Pinpoint the cell where the given text exists, returning its [X, Y] midpoint coordinate. 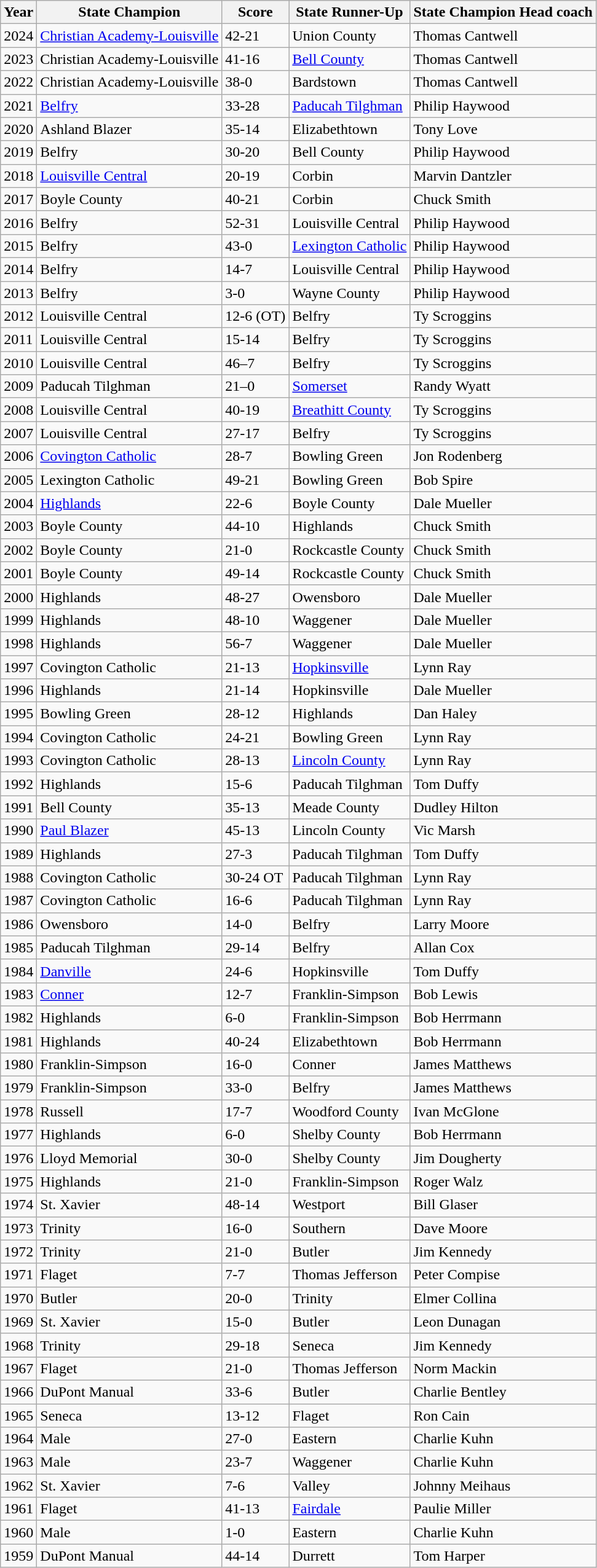
44-10 [256, 527]
State Champion Head coach [503, 12]
2014 [18, 269]
1978 [18, 1111]
48-27 [256, 597]
40-21 [256, 199]
2013 [18, 293]
2017 [18, 199]
2007 [18, 433]
1966 [18, 1392]
27-17 [256, 433]
1981 [18, 1041]
40-19 [256, 410]
1991 [18, 807]
1975 [18, 1182]
1960 [18, 1532]
1999 [18, 620]
Somerset [349, 386]
7-7 [256, 1275]
2018 [18, 176]
Southern [349, 1228]
1959 [18, 1556]
46–7 [256, 363]
Fairdale [349, 1509]
14-7 [256, 269]
2012 [18, 316]
30-0 [256, 1158]
Dan Haley [503, 714]
1976 [18, 1158]
21-13 [256, 667]
1964 [18, 1439]
28-12 [256, 714]
Wayne County [349, 293]
35-14 [256, 129]
24-6 [256, 971]
Lloyd Memorial [129, 1158]
Paul Blazer [129, 831]
15-6 [256, 784]
Bardstown [349, 82]
1980 [18, 1065]
1961 [18, 1509]
43-0 [256, 246]
20-19 [256, 176]
2010 [18, 363]
Bob Lewis [503, 994]
33-28 [256, 106]
14-0 [256, 924]
52-31 [256, 222]
33-6 [256, 1392]
1969 [18, 1322]
22-6 [256, 503]
Johnny Meihaus [503, 1486]
2000 [18, 597]
2020 [18, 129]
2011 [18, 340]
7-6 [256, 1486]
27-0 [256, 1439]
2008 [18, 410]
1977 [18, 1135]
Valley [349, 1486]
16-6 [256, 901]
1967 [18, 1368]
40-24 [256, 1041]
Jon Rodenberg [503, 457]
15-0 [256, 1322]
Marvin Dantzler [503, 176]
Vic Marsh [503, 831]
48-10 [256, 620]
Russell [129, 1111]
1972 [18, 1252]
1965 [18, 1415]
21–0 [256, 386]
Charlie Bentley [503, 1392]
1973 [18, 1228]
2001 [18, 573]
Meade County [349, 807]
1971 [18, 1275]
45-13 [256, 831]
1994 [18, 737]
2002 [18, 550]
1987 [18, 901]
12-7 [256, 994]
2021 [18, 106]
1988 [18, 877]
2009 [18, 386]
20-0 [256, 1298]
Dudley Hilton [503, 807]
Ashland Blazer [129, 129]
29-18 [256, 1345]
Dave Moore [503, 1228]
29-14 [256, 947]
12-6 (OT) [256, 316]
24-21 [256, 737]
13-12 [256, 1415]
Danville [129, 971]
Woodford County [349, 1111]
1974 [18, 1205]
Randy Wyatt [503, 386]
2022 [18, 82]
2015 [18, 246]
Westport [349, 1205]
Peter Compise [503, 1275]
49-14 [256, 573]
15-14 [256, 340]
Ivan McGlone [503, 1111]
1986 [18, 924]
Leon Dunagan [503, 1322]
1993 [18, 761]
Score [256, 12]
1990 [18, 831]
2019 [18, 152]
Bob Spire [503, 480]
2006 [18, 457]
Jim Dougherty [503, 1158]
42-21 [256, 36]
1985 [18, 947]
1962 [18, 1486]
2023 [18, 59]
28-7 [256, 457]
3-0 [256, 293]
2024 [18, 36]
Larry Moore [503, 924]
41-13 [256, 1509]
Durrett [349, 1556]
38-0 [256, 82]
Bill Glaser [503, 1205]
1968 [18, 1345]
Year [18, 12]
56-7 [256, 643]
Paulie Miller [503, 1509]
2005 [18, 480]
1992 [18, 784]
48-14 [256, 1205]
Tom Harper [503, 1556]
1997 [18, 667]
41-16 [256, 59]
1970 [18, 1298]
23-7 [256, 1462]
1998 [18, 643]
35-13 [256, 807]
33-0 [256, 1088]
21-14 [256, 691]
44-14 [256, 1556]
1982 [18, 1017]
1996 [18, 691]
1995 [18, 714]
Ron Cain [503, 1415]
49-21 [256, 480]
State Champion [129, 12]
30-20 [256, 152]
1984 [18, 971]
1963 [18, 1462]
Breathitt County [349, 410]
28-13 [256, 761]
27-3 [256, 854]
17-7 [256, 1111]
2016 [18, 222]
Elmer Collina [503, 1298]
State Runner-Up [349, 12]
Roger Walz [503, 1182]
2004 [18, 503]
2003 [18, 527]
Norm Mackin [503, 1368]
1979 [18, 1088]
Tony Love [503, 129]
1989 [18, 854]
30-24 OT [256, 877]
Union County [349, 36]
1983 [18, 994]
Allan Cox [503, 947]
1-0 [256, 1532]
